Find where the given text appears and provide that cell's center as (X, Y) coordinate. 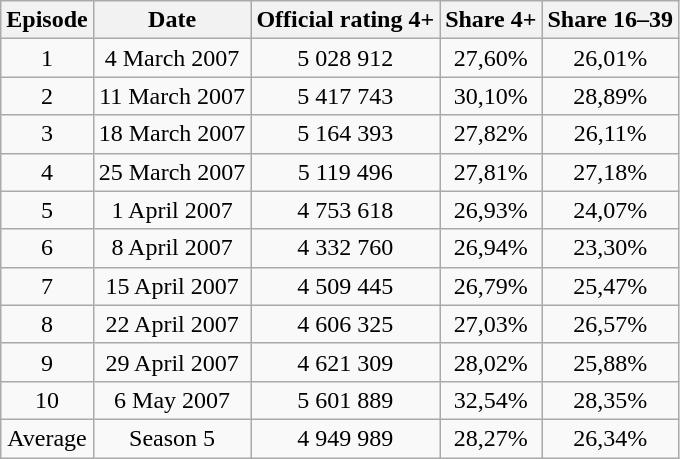
29 April 2007 (172, 362)
27,18% (610, 172)
26,79% (491, 286)
1 (47, 58)
2 (47, 96)
26,93% (491, 210)
Date (172, 20)
Average (47, 438)
6 (47, 248)
Share 16–39 (610, 20)
5 (47, 210)
Official rating 4+ (346, 20)
26,11% (610, 134)
28,89% (610, 96)
8 April 2007 (172, 248)
28,35% (610, 400)
4 509 445 (346, 286)
1 April 2007 (172, 210)
25 March 2007 (172, 172)
27,60% (491, 58)
4 621 309 (346, 362)
25,47% (610, 286)
Episode (47, 20)
9 (47, 362)
25,88% (610, 362)
4 753 618 (346, 210)
30,10% (491, 96)
11 March 2007 (172, 96)
4 (47, 172)
5 164 393 (346, 134)
15 April 2007 (172, 286)
Share 4+ (491, 20)
18 March 2007 (172, 134)
27,82% (491, 134)
26,01% (610, 58)
5 119 496 (346, 172)
26,94% (491, 248)
4 March 2007 (172, 58)
26,34% (610, 438)
23,30% (610, 248)
24,07% (610, 210)
26,57% (610, 324)
5 028 912 (346, 58)
8 (47, 324)
4 606 325 (346, 324)
27,81% (491, 172)
28,27% (491, 438)
5 417 743 (346, 96)
4 949 989 (346, 438)
22 April 2007 (172, 324)
4 332 760 (346, 248)
3 (47, 134)
6 May 2007 (172, 400)
5 601 889 (346, 400)
7 (47, 286)
Season 5 (172, 438)
32,54% (491, 400)
10 (47, 400)
27,03% (491, 324)
28,02% (491, 362)
